Provide the [x, y] coordinate of the cell's center where the given text is located.  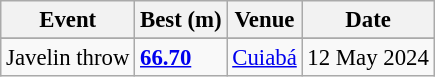
Javelin throw [68, 58]
Best (m) [181, 20]
12 May 2024 [368, 58]
Venue [264, 20]
66.70 [181, 58]
Date [368, 20]
Event [68, 20]
Cuiabá [264, 58]
